Detect which cell encompasses the target text, then output its [X, Y] center coordinate. 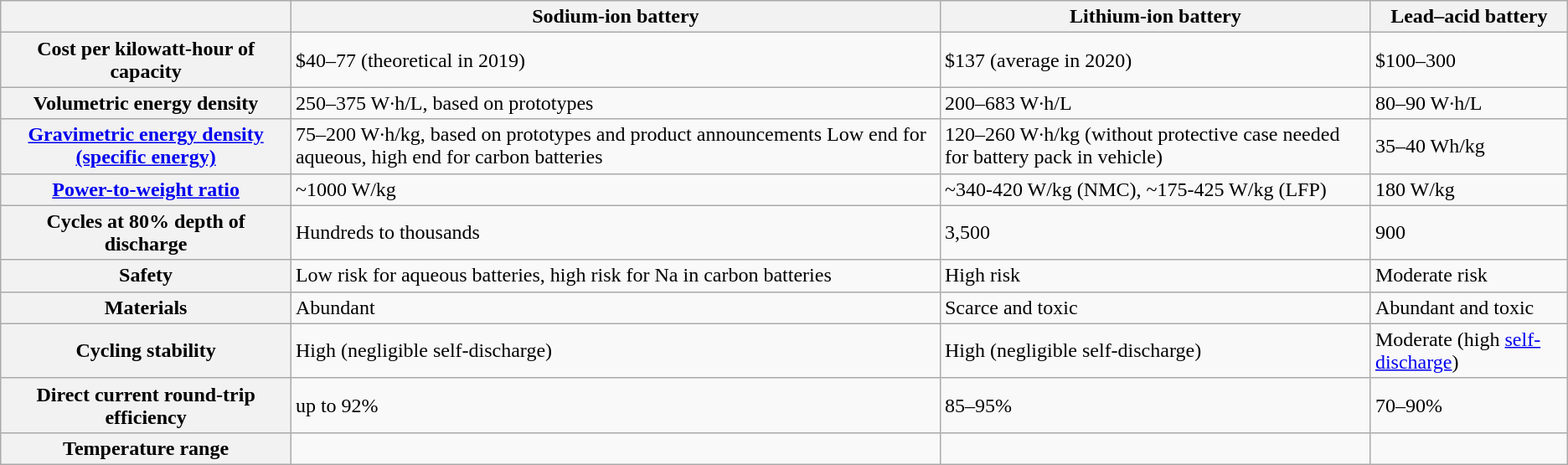
Temperature range [146, 448]
75–200 W·h/kg, based on prototypes and product announcements Low end for aqueous, high end for carbon batteries [615, 146]
~340-420 W/kg (NMC), ~175-425 W/kg (LFP) [1155, 189]
Lead–acid battery [1469, 17]
Abundant and toxic [1469, 307]
$137 (average in 2020) [1155, 60]
Moderate (high self-discharge) [1469, 350]
~1000 W/kg [615, 189]
Low risk for aqueous batteries, high risk for Na in carbon batteries [615, 276]
Sodium-ion battery [615, 17]
Cost per kilowatt-hour of capacity [146, 60]
35–40 Wh/kg [1469, 146]
up to 92% [615, 406]
Moderate risk [1469, 276]
Gravimetric energy density (specific energy) [146, 146]
Cycling stability [146, 350]
85–95% [1155, 406]
3,500 [1155, 233]
$100–300 [1469, 60]
Materials [146, 307]
200–683 W·h/L [1155, 103]
High risk [1155, 276]
180 W/kg [1469, 189]
Abundant [615, 307]
$40–77 (theoretical in 2019) [615, 60]
Lithium-ion battery [1155, 17]
70–90% [1469, 406]
Safety [146, 276]
Direct current round-trip efficiency [146, 406]
Scarce and toxic [1155, 307]
250–375 W·h/L, based on prototypes [615, 103]
Power-to-weight ratio [146, 189]
Hundreds to thousands [615, 233]
Cycles at 80% depth of discharge [146, 233]
80–90 W·h/L [1469, 103]
120–260 W·h/kg (without protective case needed for battery pack in vehicle) [1155, 146]
Volumetric energy density [146, 103]
900 [1469, 233]
